For the text-containing cell, return its midpoint in [X, Y] coordinate format. 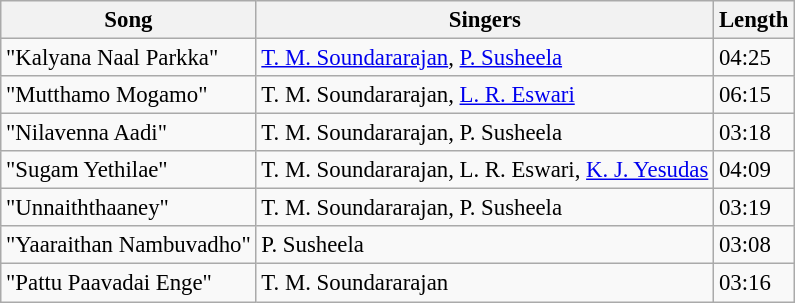
Song [128, 20]
"Sugam Yethilae" [128, 170]
Singers [485, 20]
"Nilavenna Aadi" [128, 133]
P. Susheela [485, 245]
04:09 [754, 170]
"Kalyana Naal Parkka" [128, 58]
T. M. Soundararajan [485, 283]
T. M. Soundararajan, L. R. Eswari, K. J. Yesudas [485, 170]
T. M. Soundararajan, L. R. Eswari [485, 95]
"Pattu Paavadai Enge" [128, 283]
"Yaaraithan Nambuvadho" [128, 245]
03:18 [754, 133]
"Unnaiththaaney" [128, 208]
04:25 [754, 58]
Length [754, 20]
06:15 [754, 95]
"Mutthamo Mogamo" [128, 95]
03:16 [754, 283]
03:08 [754, 245]
03:19 [754, 208]
